Output the (x, y) coordinate of the center of the cell containing the given text.  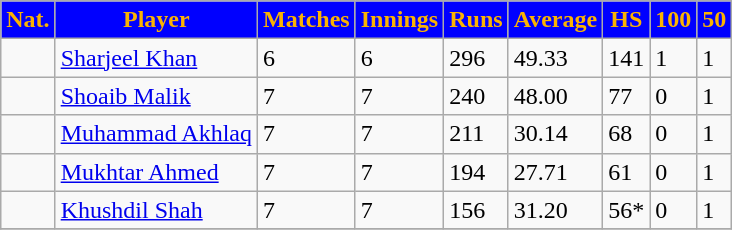
50 (714, 20)
156 (476, 210)
Muhammad Akhlaq (156, 134)
Player (156, 20)
Innings (399, 20)
296 (476, 58)
Average (556, 20)
Runs (476, 20)
Khushdil Shah (156, 210)
31.20 (556, 210)
Matches (307, 20)
194 (476, 172)
68 (626, 134)
Shoaib Malik (156, 96)
141 (626, 58)
Nat. (28, 20)
61 (626, 172)
HS (626, 20)
211 (476, 134)
27.71 (556, 172)
Sharjeel Khan (156, 58)
49.33 (556, 58)
Mukhtar Ahmed (156, 172)
100 (674, 20)
30.14 (556, 134)
56* (626, 210)
48.00 (556, 96)
240 (476, 96)
77 (626, 96)
